Identify which cell holds the provided text, then report its [x, y] central coordinate. 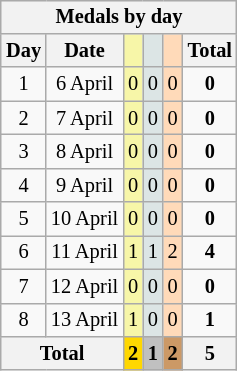
Day [24, 51]
10 April [84, 219]
13 April [84, 320]
7 April [84, 118]
6 April [84, 84]
3 [24, 152]
12 April [84, 286]
9 April [84, 185]
Medals by day [119, 17]
11 April [84, 253]
Date [84, 51]
8 April [84, 152]
6 [24, 253]
7 [24, 286]
8 [24, 320]
